Output the [x, y] coordinate of the center of the cell containing the given text.  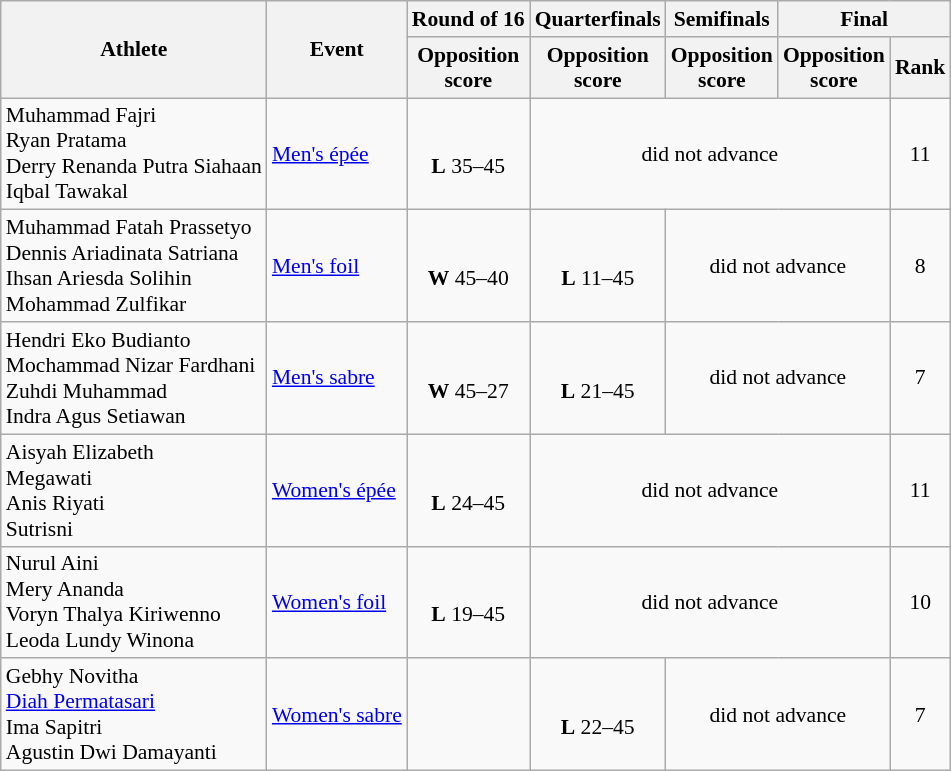
8 [920, 266]
Men's sabre [337, 378]
L 24–45 [468, 490]
L 22–45 [598, 715]
L 11–45 [598, 266]
Women's épée [337, 490]
10 [920, 602]
W 45–40 [468, 266]
Event [337, 50]
Men's épée [337, 154]
Nurul AiniMery AnandaVoryn Thalya KiriwennoLeoda Lundy Winona [134, 602]
Athlete [134, 50]
Hendri Eko BudiantoMochammad Nizar FardhaniZuhdi MuhammadIndra Agus Setiawan [134, 378]
Men's foil [337, 266]
Muhammad FajriRyan PratamaDerry Renanda Putra SiahaanIqbal Tawakal [134, 154]
Rank [920, 68]
Final [864, 19]
Gebhy NovithaDiah PermatasariIma SapitriAgustin Dwi Damayanti [134, 715]
Aisyah ElizabethMegawatiAnis RiyatiSutrisni [134, 490]
L 21–45 [598, 378]
L 19–45 [468, 602]
Women's sabre [337, 715]
W 45–27 [468, 378]
Quarterfinals [598, 19]
Women's foil [337, 602]
Semifinals [722, 19]
Round of 16 [468, 19]
Muhammad Fatah PrassetyoDennis Ariadinata SatrianaIhsan Ariesda SolihinMohammad Zulfikar [134, 266]
L 35–45 [468, 154]
